Output the [X, Y] coordinate of the center of the cell containing the given text.  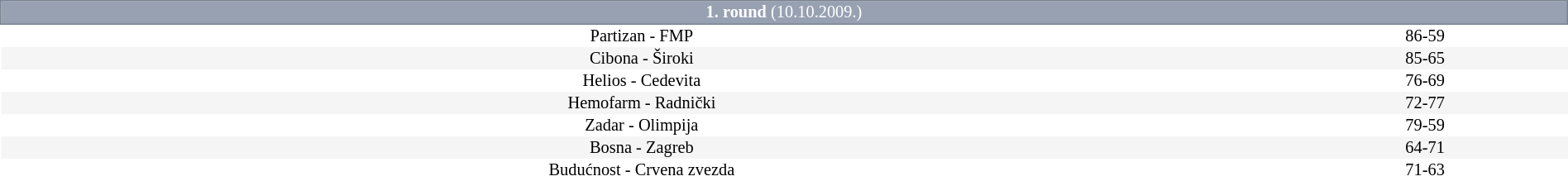
79-59 [1425, 126]
Budućnost - Crvena zvezda [642, 170]
Bosna - Zagreb [642, 147]
Partizan - FMP [642, 36]
Cibona - Široki [642, 58]
72-77 [1425, 102]
1. round (10.10.2009.) [784, 12]
71-63 [1425, 170]
85-65 [1425, 58]
64-71 [1425, 147]
Hemofarm - Radnički [642, 102]
Helios - Cedevita [642, 81]
Zadar - Olimpija [642, 126]
76-69 [1425, 81]
86-59 [1425, 36]
